Return (x, y) of the center of cell containing provided text 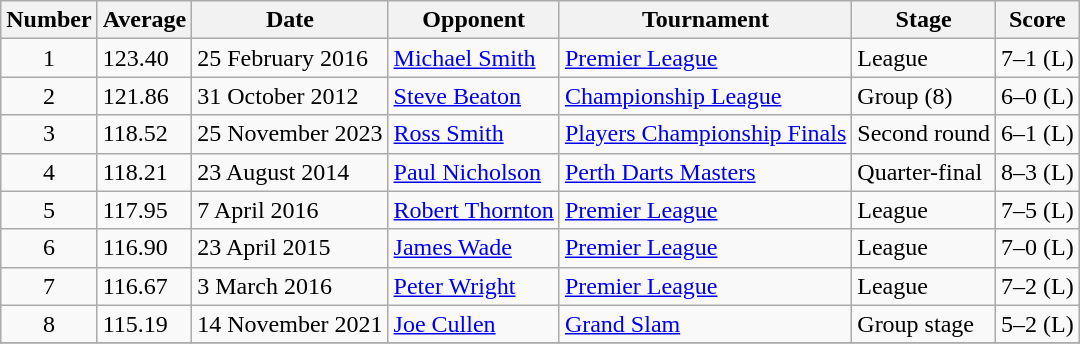
23 April 2015 (290, 248)
23 August 2014 (290, 172)
31 October 2012 (290, 96)
Quarter-final (924, 172)
Paul Nicholson (474, 172)
7–2 (L) (1037, 286)
Championship League (705, 96)
Number (49, 20)
Tournament (705, 20)
8–3 (L) (1037, 172)
Score (1037, 20)
8 (49, 324)
1 (49, 58)
Date (290, 20)
Players Championship Finals (705, 134)
14 November 2021 (290, 324)
121.86 (144, 96)
7 April 2016 (290, 210)
3 (49, 134)
Robert Thornton (474, 210)
6–0 (L) (1037, 96)
7–0 (L) (1037, 248)
Second round (924, 134)
Michael Smith (474, 58)
2 (49, 96)
Peter Wright (474, 286)
Perth Darts Masters (705, 172)
123.40 (144, 58)
7–1 (L) (1037, 58)
Opponent (474, 20)
Group (8) (924, 96)
5 (49, 210)
25 November 2023 (290, 134)
117.95 (144, 210)
6 (49, 248)
25 February 2016 (290, 58)
Steve Beaton (474, 96)
7–5 (L) (1037, 210)
115.19 (144, 324)
Group stage (924, 324)
3 March 2016 (290, 286)
Average (144, 20)
118.21 (144, 172)
118.52 (144, 134)
4 (49, 172)
Joe Cullen (474, 324)
Stage (924, 20)
116.90 (144, 248)
116.67 (144, 286)
Ross Smith (474, 134)
Grand Slam (705, 324)
6–1 (L) (1037, 134)
5–2 (L) (1037, 324)
James Wade (474, 248)
7 (49, 286)
